Return the (X, Y) coordinate for the center point of the cell that contains the specified text.  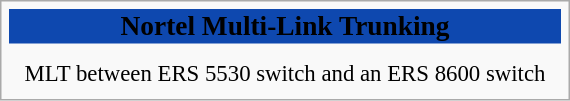
MLT between ERS 5530 switch and an ERS 8600 switch (285, 74)
Nortel Multi-Link Trunking (285, 26)
